Search for the cell housing the specified text and yield its [X, Y] center coordinate. 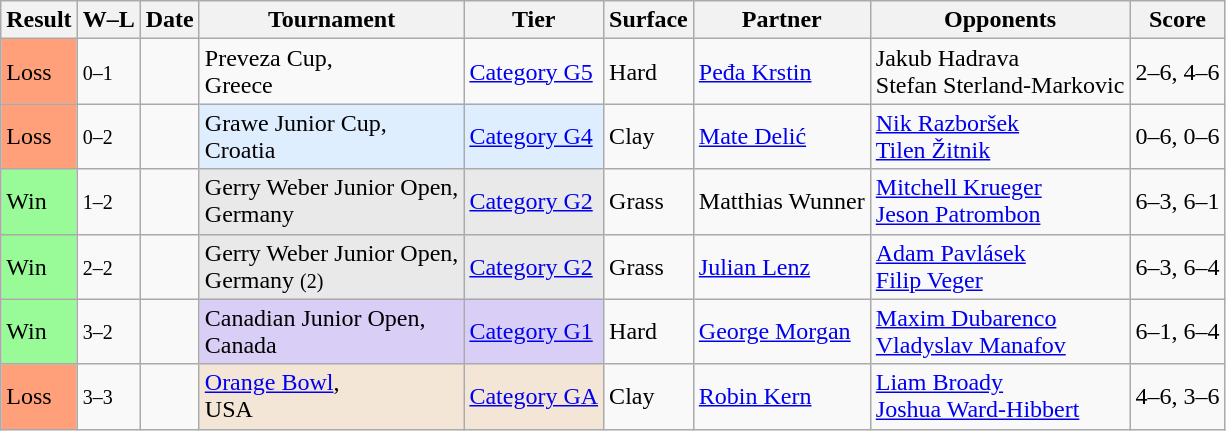
Score [1178, 20]
Nik Razboršek Tilen Žitnik [1000, 136]
Julian Lenz [782, 266]
Category G1 [534, 332]
1–2 [108, 202]
Orange Bowl, USA [332, 396]
2–6, 4–6 [1178, 72]
6–3, 6–1 [1178, 202]
W–L [108, 20]
3–3 [108, 396]
Surface [649, 20]
Opponents [1000, 20]
6–3, 6–4 [1178, 266]
Mitchell Krueger Jeson Patrombon [1000, 202]
Grawe Junior Cup, Croatia [332, 136]
0–2 [108, 136]
4–6, 3–6 [1178, 396]
0–1 [108, 72]
Gerry Weber Junior Open, Germany (2) [332, 266]
Tier [534, 20]
Jakub Hadrava Stefan Sterland-Markovic [1000, 72]
Preveza Cup, Greece [332, 72]
Category G5 [534, 72]
Tournament [332, 20]
Date [170, 20]
2–2 [108, 266]
Partner [782, 20]
Peđa Krstin [782, 72]
Result [39, 20]
6–1, 6–4 [1178, 332]
Canadian Junior Open, Canada [332, 332]
0–6, 0–6 [1178, 136]
Category G4 [534, 136]
Category GA [534, 396]
3–2 [108, 332]
Liam Broady Joshua Ward-Hibbert [1000, 396]
George Morgan [782, 332]
Adam Pavlásek Filip Veger [1000, 266]
Robin Kern [782, 396]
Matthias Wunner [782, 202]
Mate Delić [782, 136]
Maxim Dubarenco Vladyslav Manafov [1000, 332]
Gerry Weber Junior Open, Germany [332, 202]
